Extract the (x, y) coordinate from the center of the cell holding the provided text.  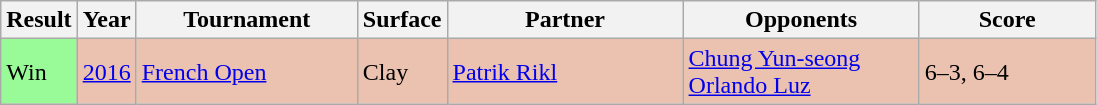
Score (1007, 20)
Tournament (246, 20)
6–3, 6–4 (1007, 72)
French Open (246, 72)
Surface (402, 20)
2016 (106, 72)
Year (106, 20)
Result (39, 20)
Chung Yun-seong Orlando Luz (801, 72)
Patrik Rikl (565, 72)
Partner (565, 20)
Clay (402, 72)
Win (39, 72)
Opponents (801, 20)
